Determine the (x, y) coordinate at the center of the cell enclosing the given text.  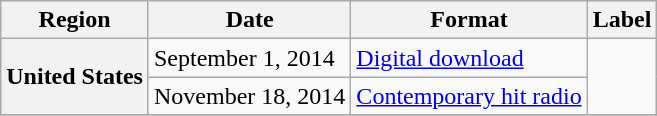
November 18, 2014 (249, 96)
Contemporary hit radio (469, 96)
Date (249, 20)
Region (75, 20)
United States (75, 77)
Label (622, 20)
Format (469, 20)
September 1, 2014 (249, 58)
Digital download (469, 58)
